Return (X, Y) of the center of cell containing provided text 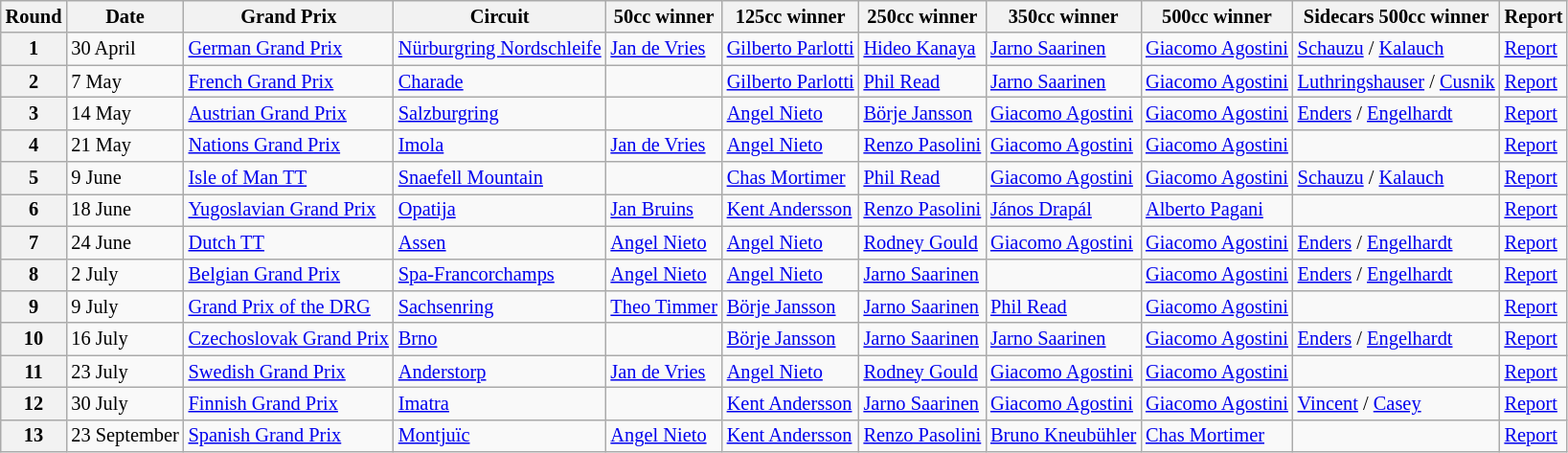
30 April (125, 49)
24 June (125, 242)
Yugoslavian Grand Prix (289, 210)
Round (34, 16)
Spa-Francorchamps (500, 275)
23 September (125, 436)
9 (34, 306)
2 July (125, 275)
8 (34, 275)
250cc winner (923, 16)
Montjuïc (500, 436)
18 June (125, 210)
French Grand Prix (289, 81)
Luthringshauser / Cusnik (1397, 81)
30 July (125, 403)
Sidecars 500cc winner (1397, 16)
Imatra (500, 403)
Czechoslovak Grand Prix (289, 339)
Swedish Grand Prix (289, 372)
Date (125, 16)
16 July (125, 339)
7 May (125, 81)
1 (34, 49)
Nürburgring Nordschleife (500, 49)
10 (34, 339)
Vincent / Casey (1397, 403)
Bruno Kneubühler (1063, 436)
Theo Timmer (665, 306)
3 (34, 113)
János Drapál (1063, 210)
7 (34, 242)
Hideo Kanaya (923, 49)
Finnish Grand Prix (289, 403)
Circuit (500, 16)
14 May (125, 113)
Snaefell Mountain (500, 178)
Sachsenring (500, 306)
9 June (125, 178)
Opatija (500, 210)
500cc winner (1216, 16)
Charade (500, 81)
Grand Prix of the DRG (289, 306)
21 May (125, 146)
23 July (125, 372)
Belgian Grand Prix (289, 275)
2 (34, 81)
Salzburgring (500, 113)
Anderstorp (500, 372)
50cc winner (665, 16)
Spanish Grand Prix (289, 436)
9 July (125, 306)
German Grand Prix (289, 49)
Isle of Man TT (289, 178)
6 (34, 210)
Jan Bruins (665, 210)
Dutch TT (289, 242)
5 (34, 178)
350cc winner (1063, 16)
Assen (500, 242)
Brno (500, 339)
Imola (500, 146)
4 (34, 146)
125cc winner (791, 16)
Nations Grand Prix (289, 146)
Grand Prix (289, 16)
11 (34, 372)
Austrian Grand Prix (289, 113)
13 (34, 436)
12 (34, 403)
Alberto Pagani (1216, 210)
